Output the [x, y] coordinate of the center of the cell containing the given text.  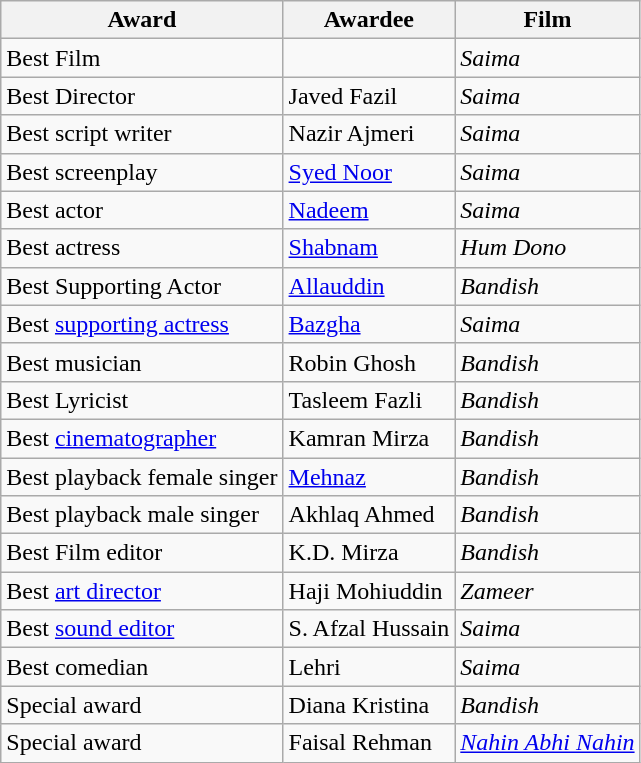
Nahin Abhi Nahin [548, 743]
Javed Fazil [369, 96]
Syed Noor [369, 172]
Best Film editor [142, 553]
Diana Kristina [369, 705]
K.D. Mirza [369, 553]
Film [548, 20]
Robin Ghosh [369, 362]
Hum Dono [548, 248]
Best Director [142, 96]
Best script writer [142, 134]
Award [142, 20]
Best comedian [142, 667]
Best playback male singer [142, 515]
Akhlaq Ahmed [369, 515]
Best playback female singer [142, 477]
S. Afzal Hussain [369, 629]
Awardee [369, 20]
Best art director [142, 591]
Haji Mohiuddin [369, 591]
Best musician [142, 362]
Best actress [142, 248]
Nadeem [369, 210]
Best sound editor [142, 629]
Faisal Rehman [369, 743]
Bazgha [369, 324]
Tasleem Fazli [369, 400]
Best Supporting Actor [142, 286]
Best screenplay [142, 172]
Zameer [548, 591]
Shabnam [369, 248]
Lehri [369, 667]
Best actor [142, 210]
Best supporting actress [142, 324]
Best cinematographer [142, 438]
Allauddin [369, 286]
Best Film [142, 58]
Kamran Mirza [369, 438]
Nazir Ajmeri [369, 134]
Mehnaz [369, 477]
Best Lyricist [142, 400]
